From the cell containing the given text, extract its center point as (x, y) coordinate. 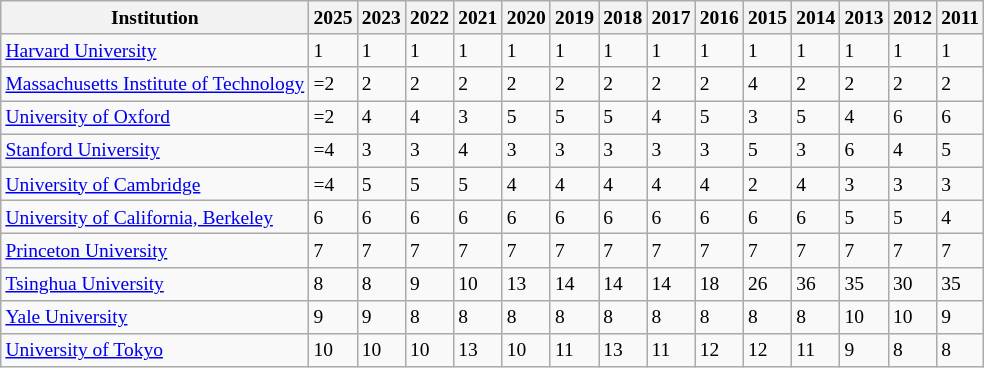
26 (767, 284)
Yale University (155, 316)
Tsinghua University (155, 284)
2016 (719, 18)
2025 (333, 18)
30 (912, 284)
2023 (381, 18)
2017 (671, 18)
University of Tokyo (155, 350)
University of Oxford (155, 118)
18 (719, 284)
2020 (526, 18)
Institution (155, 18)
2019 (574, 18)
Stanford University (155, 150)
2013 (864, 18)
2014 (816, 18)
2012 (912, 18)
University of Cambridge (155, 184)
University of California, Berkeley (155, 216)
2015 (767, 18)
36 (816, 284)
Princeton University (155, 250)
2011 (960, 18)
2022 (429, 18)
2018 (623, 18)
Harvard University (155, 50)
Massachusetts Institute of Technology (155, 84)
2021 (478, 18)
